Determine the (X, Y) coordinate at the center of the cell enclosing the given text.  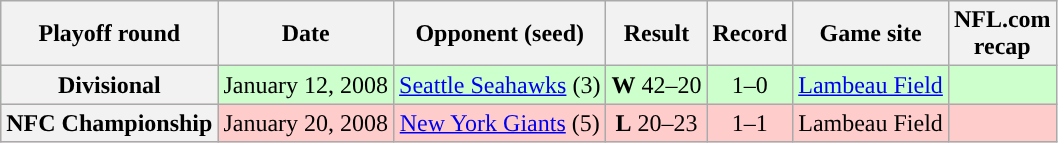
L 20–23 (656, 123)
January 20, 2008 (306, 123)
Playoff round (110, 34)
Date (306, 34)
Record (750, 34)
W 42–20 (656, 85)
NFL.comrecap (1002, 34)
NFC Championship (110, 123)
Game site (871, 34)
New York Giants (5) (500, 123)
Seattle Seahawks (3) (500, 85)
Divisional (110, 85)
Opponent (seed) (500, 34)
1–1 (750, 123)
Result (656, 34)
1–0 (750, 85)
January 12, 2008 (306, 85)
